Output the (x, y) coordinate of the center of the cell containing the given text.  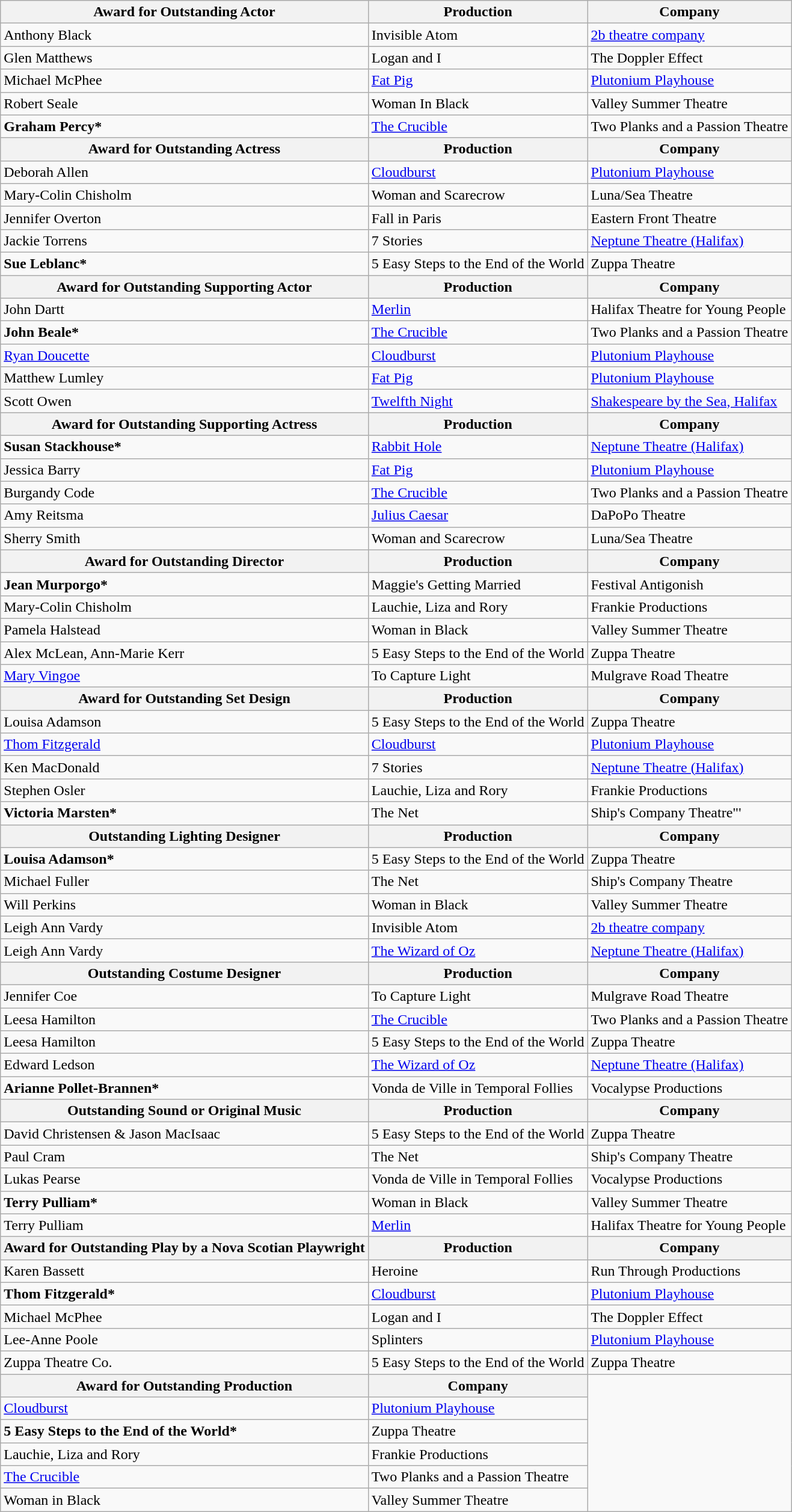
Jennifer Overton (185, 218)
Shakespeare by the Sea, Halifax (689, 401)
Award for Outstanding Supporting Actress (185, 424)
Award for Outstanding Production (185, 1385)
Run Through Productions (689, 1271)
Victoria Marsten* (185, 813)
Edward Ledson (185, 1065)
Terry Pulliam (185, 1225)
Scott Owen (185, 401)
Jean Murporgo* (185, 584)
Ryan Doucette (185, 355)
Alex McLean, Ann-Marie Kerr (185, 653)
Jessica Barry (185, 470)
Award for Outstanding Director (185, 561)
Matthew Lumley (185, 378)
Lee-Anne Poole (185, 1339)
Thom Fitzgerald* (185, 1294)
Award for Outstanding Supporting Actor (185, 287)
Award for Outstanding Set Design (185, 699)
Mary Vingoe (185, 676)
Lukas Pearse (185, 1179)
Arianne Pollet-Brannen* (185, 1088)
Deborah Allen (185, 172)
Eastern Front Theatre (689, 218)
David Christensen & Jason MacIsaac (185, 1134)
Splinters (477, 1339)
5 Easy Steps to the End of the World* (185, 1431)
Zuppa Theatre Co. (185, 1362)
Fall in Paris (477, 218)
Louisa Adamson* (185, 859)
Julius Caesar (477, 515)
Amy Reitsma (185, 515)
Sue Leblanc* (185, 263)
Heroine (477, 1271)
Pamela Halstead (185, 630)
Terry Pulliam* (185, 1202)
Maggie's Getting Married (477, 584)
Stephen Osler (185, 790)
Award for Outstanding Actress (185, 149)
Paul Cram (185, 1157)
DaPoPo Theatre (689, 515)
Festival Antigonish (689, 584)
Award for Outstanding Play by a Nova Scotian Playwright (185, 1248)
John Dartt (185, 310)
Karen Bassett (185, 1271)
Ken MacDonald (185, 767)
Twelfth Night (477, 401)
Will Perkins (185, 905)
Rabbit Hole (477, 447)
Robert Seale (185, 103)
Jennifer Coe (185, 996)
Louisa Adamson (185, 722)
Michael Fuller (185, 882)
Ship's Company Theatre"' (689, 813)
Anthony Black (185, 35)
Outstanding Sound or Original Music (185, 1111)
Outstanding Lighting Designer (185, 836)
Graham Percy* (185, 126)
Woman In Black (477, 103)
Susan Stackhouse* (185, 447)
Outstanding Costume Designer (185, 973)
Sherry Smith (185, 538)
John Beale* (185, 333)
Award for Outstanding Actor (185, 12)
Burgandy Code (185, 493)
Jackie Torrens (185, 241)
Thom Fitzgerald (185, 745)
Glen Matthews (185, 58)
